Return the [X, Y] coordinate for the center point of the cell that contains the specified text.  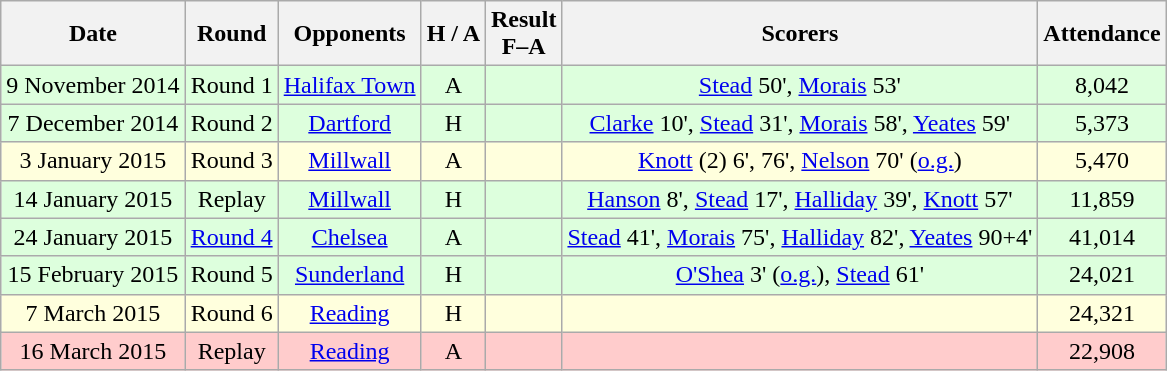
22,908 [1102, 351]
5,373 [1102, 123]
Round 6 [232, 313]
Round 2 [232, 123]
16 March 2015 [93, 351]
9 November 2014 [93, 85]
Knott (2) 6', 76', Nelson 70' (o.g.) [800, 161]
3 January 2015 [93, 161]
8,042 [1102, 85]
Round 3 [232, 161]
15 February 2015 [93, 275]
H / A [453, 34]
Round 5 [232, 275]
Hanson 8', Stead 17', Halliday 39', Knott 57' [800, 199]
O'Shea 3' (o.g.), Stead 61' [800, 275]
ResultF–A [524, 34]
24,021 [1102, 275]
Stead 50', Morais 53' [800, 85]
Round 1 [232, 85]
5,470 [1102, 161]
7 December 2014 [93, 123]
24,321 [1102, 313]
Stead 41', Morais 75', Halliday 82', Yeates 90+4' [800, 237]
Halifax Town [350, 85]
Date [93, 34]
Attendance [1102, 34]
14 January 2015 [93, 199]
Dartford [350, 123]
24 January 2015 [93, 237]
Chelsea [350, 237]
Round 4 [232, 237]
Clarke 10', Stead 31', Morais 58', Yeates 59' [800, 123]
Sunderland [350, 275]
41,014 [1102, 237]
Scorers [800, 34]
Round [232, 34]
7 March 2015 [93, 313]
11,859 [1102, 199]
Opponents [350, 34]
